Output the (x, y) coordinate of the center of the cell containing the given text.  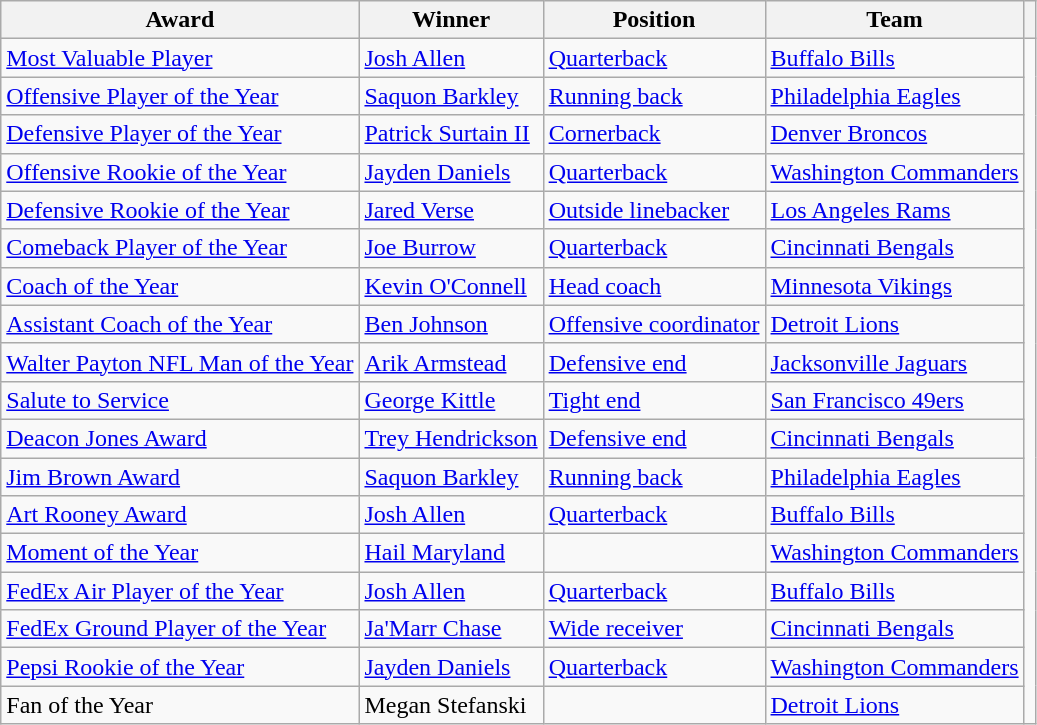
Jacksonville Jaguars (894, 362)
Trey Hendrickson (451, 438)
Defensive Player of the Year (180, 134)
Joe Burrow (451, 248)
Hail Maryland (451, 553)
Art Rooney Award (180, 515)
Pepsi Rookie of the Year (180, 667)
Jim Brown Award (180, 477)
Cornerback (654, 134)
Walter Payton NFL Man of the Year (180, 362)
Comeback Player of the Year (180, 248)
Offensive Player of the Year (180, 96)
FedEx Air Player of the Year (180, 591)
Wide receiver (654, 629)
George Kittle (451, 400)
San Francisco 49ers (894, 400)
Megan Stefanski (451, 705)
Salute to Service (180, 400)
Denver Broncos (894, 134)
Assistant Coach of the Year (180, 324)
Offensive Rookie of the Year (180, 172)
Team (894, 20)
Tight end (654, 400)
Kevin O'Connell (451, 286)
Ben Johnson (451, 324)
Most Valuable Player (180, 58)
Arik Armstead (451, 362)
Offensive coordinator (654, 324)
Patrick Surtain II (451, 134)
FedEx Ground Player of the Year (180, 629)
Los Angeles Rams (894, 210)
Coach of the Year (180, 286)
Winner (451, 20)
Deacon Jones Award (180, 438)
Ja'Marr Chase (451, 629)
Minnesota Vikings (894, 286)
Jared Verse (451, 210)
Award (180, 20)
Moment of the Year (180, 553)
Position (654, 20)
Outside linebacker (654, 210)
Head coach (654, 286)
Fan of the Year (180, 705)
Defensive Rookie of the Year (180, 210)
